Return (X, Y) of the center of cell containing provided text 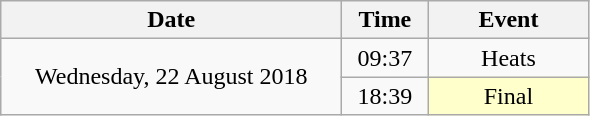
Heats (508, 58)
Event (508, 20)
Final (508, 96)
Date (172, 20)
09:37 (385, 58)
Time (385, 20)
Wednesday, 22 August 2018 (172, 77)
18:39 (385, 96)
